Search for the cell housing the specified text and yield its [X, Y] center coordinate. 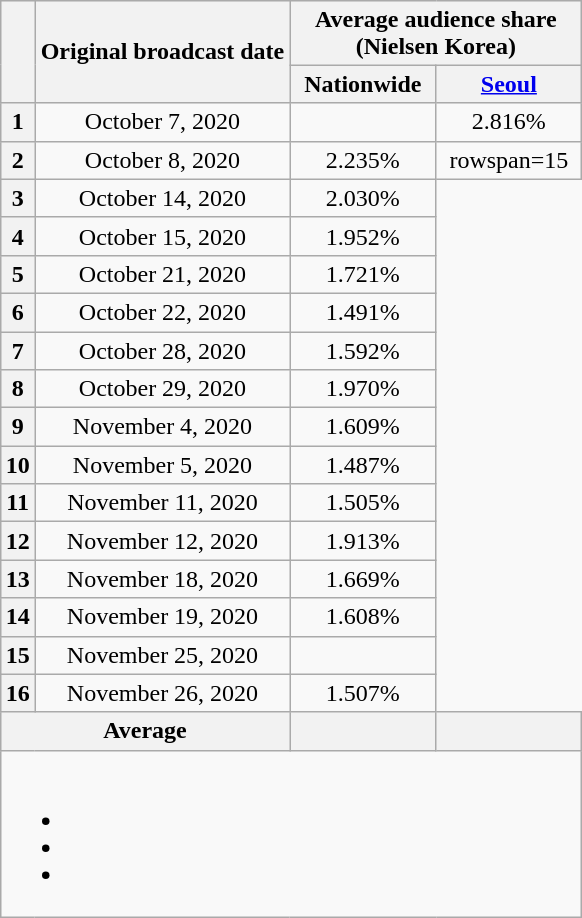
1.592% [363, 351]
5 [18, 274]
1.721% [363, 274]
October 8, 2020 [162, 160]
1.608% [363, 617]
11 [18, 503]
October 28, 2020 [162, 351]
October 21, 2020 [162, 274]
November 18, 2020 [162, 579]
10 [18, 465]
1 [18, 122]
November 26, 2020 [162, 693]
12 [18, 541]
1.609% [363, 427]
8 [18, 389]
4 [18, 236]
3 [18, 198]
November 11, 2020 [162, 503]
13 [18, 579]
Original broadcast date [162, 52]
October 22, 2020 [162, 312]
2.030% [363, 198]
Nationwide [363, 84]
November 12, 2020 [162, 541]
November 4, 2020 [162, 427]
Average [145, 731]
October 14, 2020 [162, 198]
16 [18, 693]
November 5, 2020 [162, 465]
1.491% [363, 312]
rowspan=15 [509, 160]
6 [18, 312]
Seoul [509, 84]
1.952% [363, 236]
1.913% [363, 541]
November 25, 2020 [162, 655]
7 [18, 351]
October 29, 2020 [162, 389]
2 [18, 160]
9 [18, 427]
November 19, 2020 [162, 617]
2.235% [363, 160]
1.970% [363, 389]
1.669% [363, 579]
1.507% [363, 693]
1.487% [363, 465]
14 [18, 617]
1.505% [363, 503]
October 15, 2020 [162, 236]
October 7, 2020 [162, 122]
Average audience share(Nielsen Korea) [436, 32]
2.816% [509, 122]
15 [18, 655]
